Output the [x, y] coordinate of the center of the cell containing the given text.  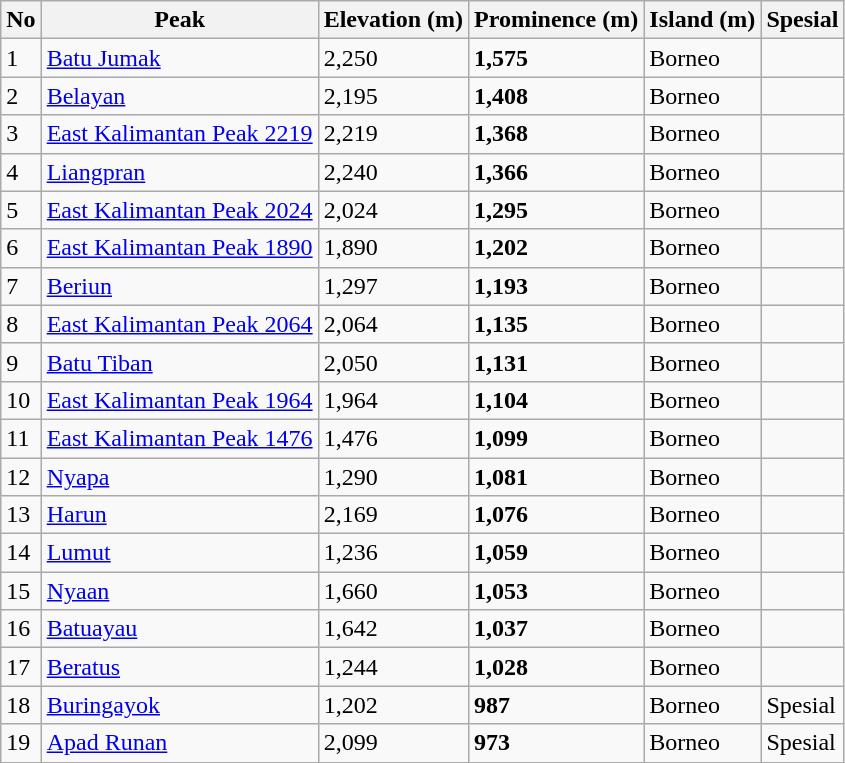
1,059 [556, 553]
2,240 [393, 172]
Prominence (m) [556, 20]
1,076 [556, 515]
Lumut [180, 553]
1,964 [393, 400]
15 [21, 591]
1,193 [556, 286]
1,660 [393, 591]
1,081 [556, 477]
973 [556, 743]
Liangpran [180, 172]
7 [21, 286]
1,295 [556, 210]
1,408 [556, 96]
1,368 [556, 134]
2,099 [393, 743]
1,297 [393, 286]
18 [21, 705]
13 [21, 515]
1,890 [393, 248]
12 [21, 477]
Harun [180, 515]
1,476 [393, 438]
Buringayok [180, 705]
1,053 [556, 591]
2,050 [393, 362]
1,135 [556, 324]
Island (m) [702, 20]
Beratus [180, 667]
2 [21, 96]
9 [21, 362]
1,236 [393, 553]
East Kalimantan Peak 1476 [180, 438]
Peak [180, 20]
East Kalimantan Peak 1964 [180, 400]
East Kalimantan Peak 2219 [180, 134]
1,037 [556, 629]
2,169 [393, 515]
987 [556, 705]
2,219 [393, 134]
11 [21, 438]
1,642 [393, 629]
No [21, 20]
14 [21, 553]
Beriun [180, 286]
4 [21, 172]
16 [21, 629]
Batu Jumak [180, 58]
8 [21, 324]
1,104 [556, 400]
East Kalimantan Peak 2024 [180, 210]
Elevation (m) [393, 20]
1,244 [393, 667]
Belayan [180, 96]
2,195 [393, 96]
1 [21, 58]
East Kalimantan Peak 1890 [180, 248]
Batuayau [180, 629]
2,250 [393, 58]
1,575 [556, 58]
East Kalimantan Peak 2064 [180, 324]
Apad Runan [180, 743]
1,290 [393, 477]
Nyapa [180, 477]
1,131 [556, 362]
2,064 [393, 324]
2,024 [393, 210]
19 [21, 743]
17 [21, 667]
Nyaan [180, 591]
1,099 [556, 438]
3 [21, 134]
10 [21, 400]
Batu Tiban [180, 362]
5 [21, 210]
1,028 [556, 667]
6 [21, 248]
1,366 [556, 172]
